Return the (x, y) coordinate for the center point of the cell that contains the specified text.  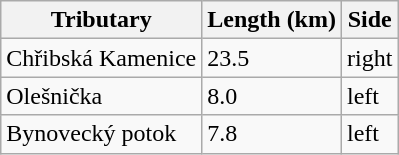
Length (km) (272, 20)
8.0 (272, 96)
23.5 (272, 58)
Chřibská Kamenice (102, 58)
right (369, 58)
Olešnička (102, 96)
Side (369, 20)
7.8 (272, 134)
Bynovecký potok (102, 134)
Tributary (102, 20)
